Search for the cell housing the specified text and yield its [x, y] center coordinate. 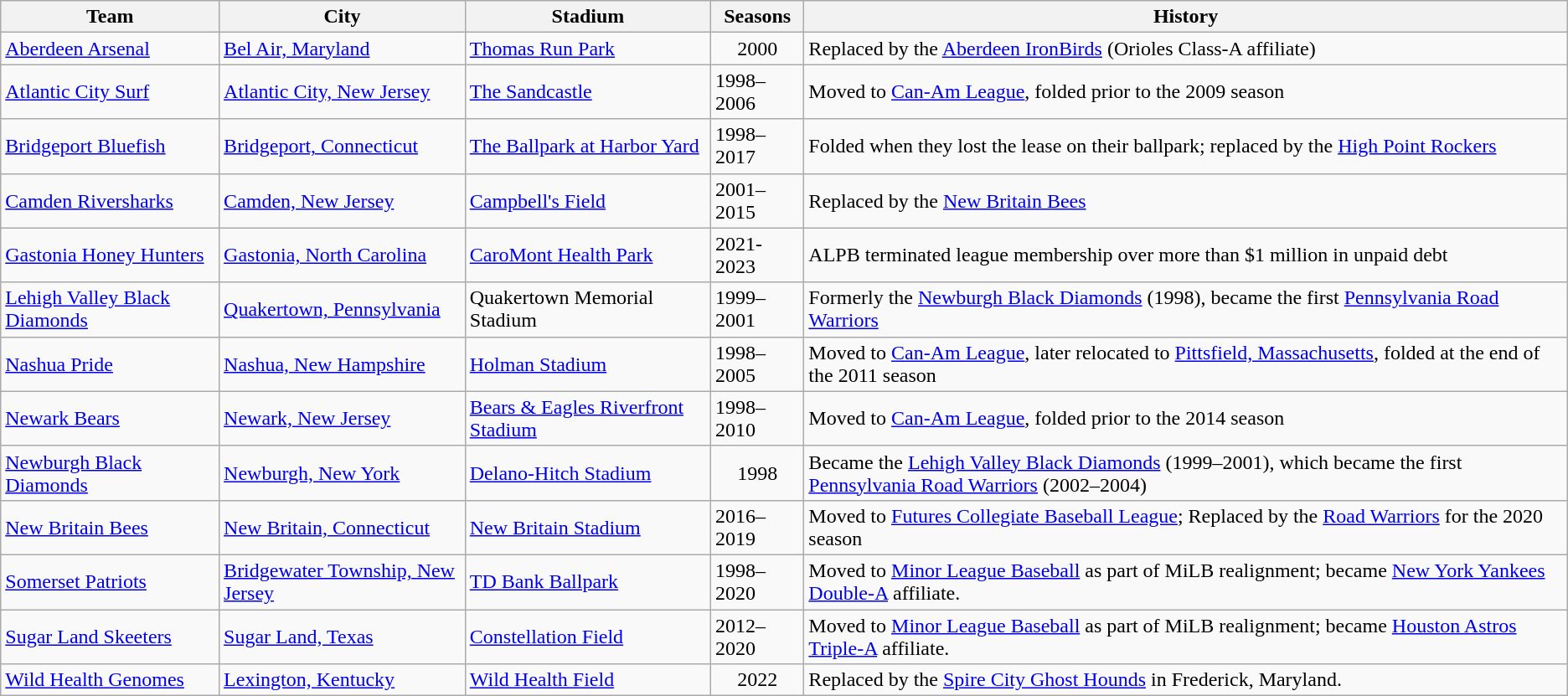
Moved to Can-Am League, later relocated to Pittsfield, Massachusetts, folded at the end of the 2011 season [1186, 363]
Newark, New Jersey [343, 419]
Quakertown, Pennsylvania [343, 310]
New Britain Bees [111, 528]
2012–2020 [757, 637]
History [1186, 17]
ALPB terminated league membership over more than $1 million in unpaid debt [1186, 255]
Bridgewater Township, New Jersey [343, 581]
1998–2006 [757, 92]
Seasons [757, 17]
Sugar Land Skeeters [111, 637]
Moved to Can-Am League, folded prior to the 2014 season [1186, 419]
TD Bank Ballpark [588, 581]
Moved to Minor League Baseball as part of MiLB realignment; became New York Yankees Double-A affiliate. [1186, 581]
1998–2005 [757, 363]
Bel Air, Maryland [343, 49]
Camden, New Jersey [343, 201]
Constellation Field [588, 637]
Bridgeport Bluefish [111, 146]
Newburgh Black Diamonds [111, 472]
Lexington, Kentucky [343, 680]
2016–2019 [757, 528]
1998 [757, 472]
Moved to Futures Collegiate Baseball League; Replaced by the Road Warriors for the 2020 season [1186, 528]
1999–2001 [757, 310]
Aberdeen Arsenal [111, 49]
New Britain, Connecticut [343, 528]
2021-2023 [757, 255]
Newark Bears [111, 419]
1998–2010 [757, 419]
Formerly the Newburgh Black Diamonds (1998), became the first Pennsylvania Road Warriors [1186, 310]
Moved to Can-Am League, folded prior to the 2009 season [1186, 92]
Replaced by the Aberdeen IronBirds (Orioles Class-A affiliate) [1186, 49]
Folded when they lost the lease on their ballpark; replaced by the High Point Rockers [1186, 146]
Lehigh Valley Black Diamonds [111, 310]
Bridgeport, Connecticut [343, 146]
Team [111, 17]
Thomas Run Park [588, 49]
The Ballpark at Harbor Yard [588, 146]
Became the Lehigh Valley Black Diamonds (1999–2001), which became the first Pennsylvania Road Warriors (2002–2004) [1186, 472]
Stadium [588, 17]
Gastonia, North Carolina [343, 255]
Gastonia Honey Hunters [111, 255]
The Sandcastle [588, 92]
Delano-Hitch Stadium [588, 472]
Atlantic City Surf [111, 92]
Moved to Minor League Baseball as part of MiLB realignment; became Houston Astros Triple-A affiliate. [1186, 637]
Nashua, New Hampshire [343, 363]
Replaced by the Spire City Ghost Hounds in Frederick, Maryland. [1186, 680]
Nashua Pride [111, 363]
1998–2017 [757, 146]
New Britain Stadium [588, 528]
Somerset Patriots [111, 581]
Camden Riversharks [111, 201]
Sugar Land, Texas [343, 637]
Campbell's Field [588, 201]
1998–2020 [757, 581]
Newburgh, New York [343, 472]
2000 [757, 49]
Quakertown Memorial Stadium [588, 310]
Bears & Eagles Riverfront Stadium [588, 419]
2022 [757, 680]
Wild Health Genomes [111, 680]
Replaced by the New Britain Bees [1186, 201]
Wild Health Field [588, 680]
Atlantic City, New Jersey [343, 92]
CaroMont Health Park [588, 255]
City [343, 17]
Holman Stadium [588, 363]
2001–2015 [757, 201]
